Provide the [x, y] coordinate of the cell's center where the given text is located.  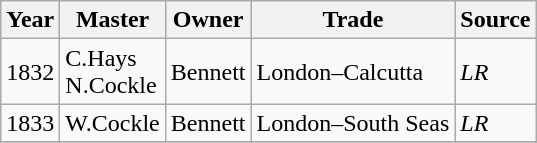
Source [496, 20]
1833 [30, 123]
Master [112, 20]
Owner [208, 20]
1832 [30, 72]
Year [30, 20]
W.Cockle [112, 123]
Trade [353, 20]
London–South Seas [353, 123]
C.HaysN.Cockle [112, 72]
London–Calcutta [353, 72]
